From the cell containing the given text, extract its center point as [X, Y] coordinate. 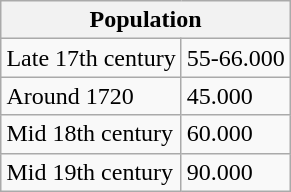
60.000 [236, 134]
Population [146, 20]
Late 17th century [91, 58]
90.000 [236, 172]
Mid 19th century [91, 172]
45.000 [236, 96]
Around 1720 [91, 96]
55-66.000 [236, 58]
Mid 18th century [91, 134]
